For the text-containing cell, return its midpoint in (x, y) coordinate format. 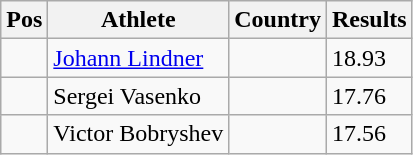
Sergei Vasenko (138, 96)
Johann Lindner (138, 58)
Country (278, 20)
17.56 (369, 134)
Results (369, 20)
Athlete (138, 20)
Pos (24, 20)
17.76 (369, 96)
Victor Bobryshev (138, 134)
18.93 (369, 58)
